Identify which cell holds the provided text, then report its [X, Y] central coordinate. 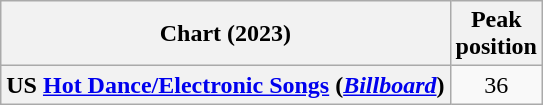
US Hot Dance/Electronic Songs (Billboard) [226, 85]
Peakposition [496, 34]
Chart (2023) [226, 34]
36 [496, 85]
